Find where the given text appears and provide that cell's center as (x, y) coordinate. 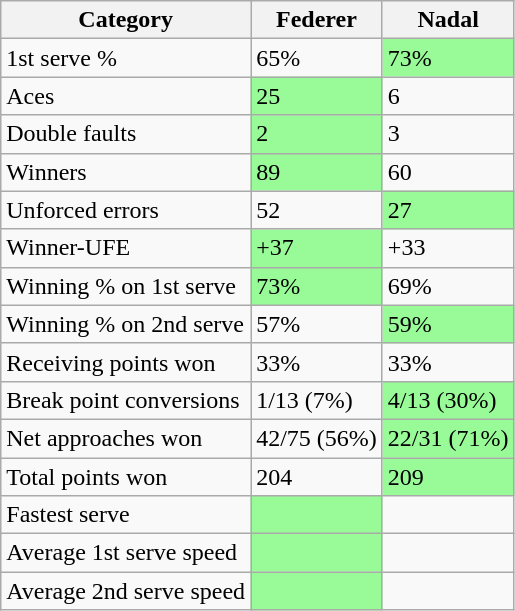
+37 (317, 248)
59% (448, 324)
Nadal (448, 20)
Break point conversions (126, 400)
Federer (317, 20)
209 (448, 477)
22/31 (71%) (448, 438)
Receiving points won (126, 362)
Total points won (126, 477)
69% (448, 286)
89 (317, 172)
Average 2nd serve speed (126, 591)
42/75 (56%) (317, 438)
Unforced errors (126, 210)
52 (317, 210)
Double faults (126, 134)
6 (448, 96)
Winners (126, 172)
25 (317, 96)
3 (448, 134)
65% (317, 58)
+33 (448, 248)
Category (126, 20)
Winning % on 2nd serve (126, 324)
60 (448, 172)
Net approaches won (126, 438)
57% (317, 324)
Average 1st serve speed (126, 553)
27 (448, 210)
1st serve % (126, 58)
204 (317, 477)
Winner-UFE (126, 248)
Fastest serve (126, 515)
2 (317, 134)
Aces (126, 96)
Winning % on 1st serve (126, 286)
4/13 (30%) (448, 400)
1/13 (7%) (317, 400)
